Find where the given text appears and provide that cell's center as (X, Y) coordinate. 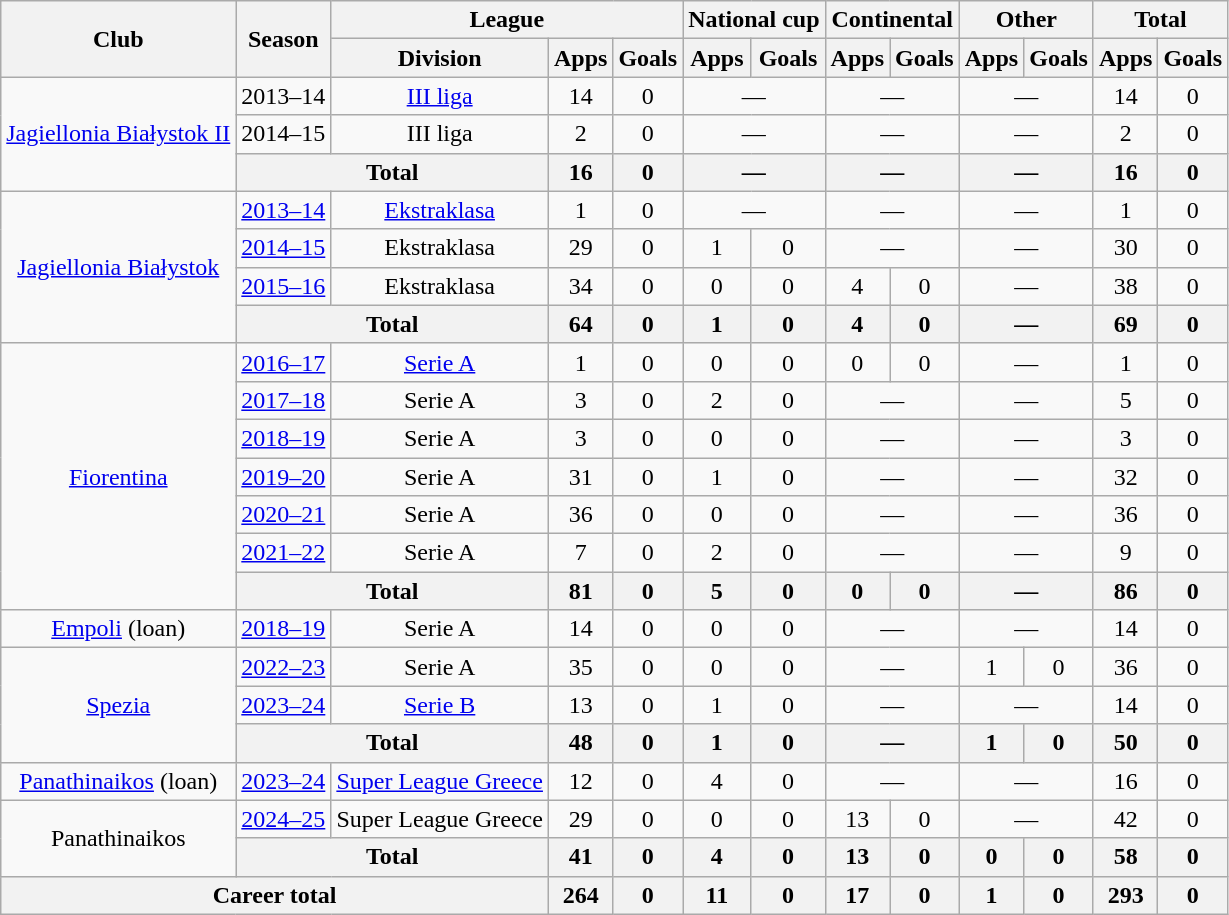
League (507, 20)
Panathinaikos (118, 838)
Career total (275, 895)
264 (580, 895)
Empoli (loan) (118, 629)
34 (580, 286)
7 (580, 553)
11 (717, 895)
2017–18 (284, 400)
Other (1026, 20)
64 (580, 324)
2022–23 (284, 667)
Panathinaikos (loan) (118, 781)
2020–21 (284, 515)
58 (1125, 857)
2021–22 (284, 553)
Jagiellonia Białystok II (118, 134)
9 (1125, 553)
Division (440, 58)
30 (1125, 248)
Continental (892, 20)
12 (580, 781)
National cup (754, 20)
Club (118, 39)
69 (1125, 324)
Serie B (440, 705)
2024–25 (284, 819)
2016–17 (284, 362)
Jagiellonia Białystok (118, 267)
17 (857, 895)
50 (1125, 743)
293 (1125, 895)
38 (1125, 286)
Season (284, 39)
35 (580, 667)
Fiorentina (118, 476)
2019–20 (284, 477)
42 (1125, 819)
2015–16 (284, 286)
48 (580, 743)
31 (580, 477)
41 (580, 857)
81 (580, 591)
Spezia (118, 705)
32 (1125, 477)
86 (1125, 591)
